Output the (X, Y) coordinate of the center of the cell containing the given text.  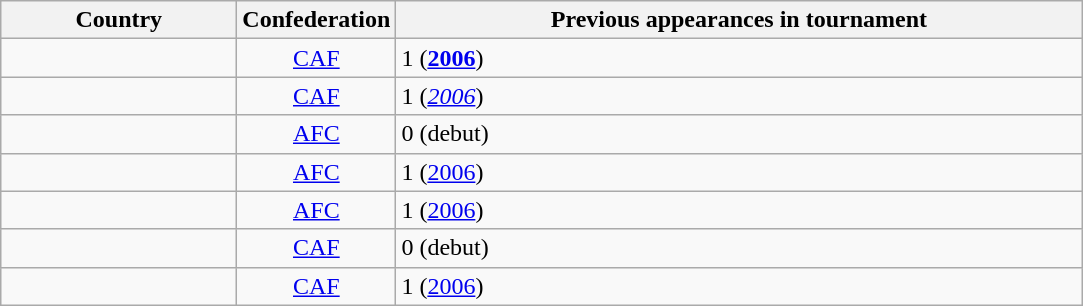
Previous appearances in tournament (739, 20)
Confederation (316, 20)
Country (119, 20)
